Output the [x, y] coordinate of the center of the cell containing the given text.  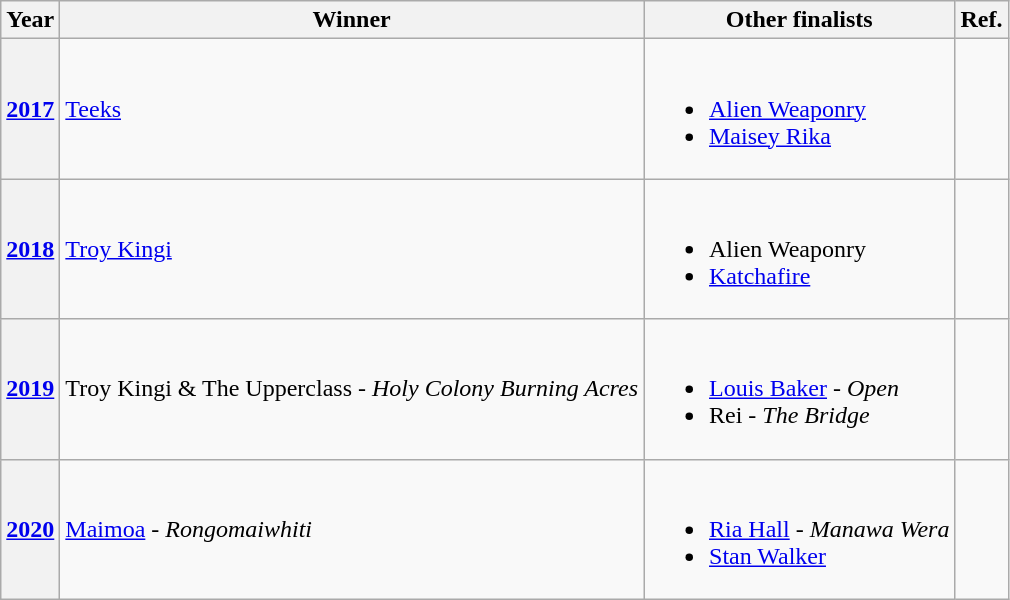
Teeks [352, 109]
2018 [30, 249]
2017 [30, 109]
Alien WeaponryKatchafire [800, 249]
Louis Baker - OpenRei - The Bridge [800, 389]
Year [30, 20]
Winner [352, 20]
2020 [30, 529]
Other finalists [800, 20]
2019 [30, 389]
Troy Kingi & The Upperclass - Holy Colony Burning Acres [352, 389]
Ref. [982, 20]
Maimoa - Rongomaiwhiti [352, 529]
Alien WeaponryMaisey Rika [800, 109]
Troy Kingi [352, 249]
Ria Hall - Manawa WeraStan Walker [800, 529]
